Find where the given text appears and provide that cell's center as [X, Y] coordinate. 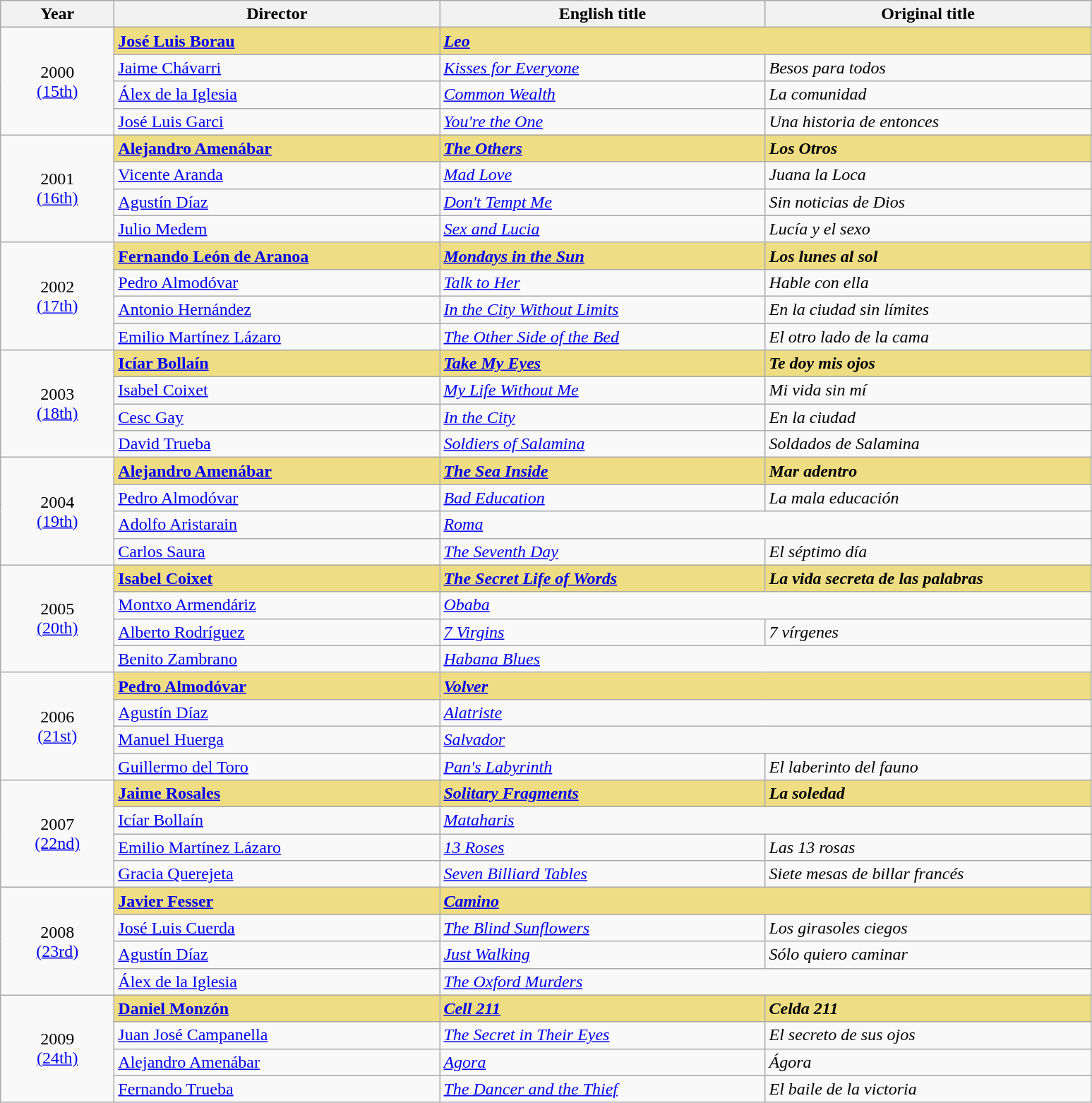
Jaime Rosales [277, 794]
Solitary Fragments [603, 794]
En la ciudad [928, 417]
English title [603, 14]
El secreto de sus ojos [928, 1035]
Habana Blues [765, 659]
Seven Billiard Tables [603, 874]
Salvador [765, 739]
Mataharis [765, 821]
Sin noticias de Dios [928, 202]
Carlos Saura [277, 551]
You're the One [603, 121]
El otro lado de la cama [928, 337]
The Others [603, 148]
Obaba [765, 605]
Julio Medem [277, 229]
2000(15th) [58, 81]
José Luis Cuerda [277, 928]
Una historia de entonces [928, 121]
Take My Eyes [603, 364]
Ágora [928, 1062]
Fernando León de Aranoa [277, 256]
Alberto Rodríguez [277, 632]
Antonio Hernández [277, 309]
Lucía y el sexo [928, 229]
Mi vida sin mí [928, 390]
The Other Side of the Bed [603, 337]
Te doy mis ojos [928, 364]
Sólo quiero caminar [928, 955]
Camino [765, 901]
In the City Without Limits [603, 309]
La mala educación [928, 498]
Director [277, 14]
In the City [603, 417]
Benito Zambrano [277, 659]
José Luis Borau [277, 41]
7 vírgenes [928, 632]
Los girasoles ciegos [928, 928]
Fernando Trueba [277, 1089]
2004(19th) [58, 511]
Montxo Armendáriz [277, 605]
The Secret in Their Eyes [603, 1035]
Year [58, 14]
Sex and Lucia [603, 229]
Alatriste [765, 713]
Soldiers of Salamina [603, 444]
Mar adentro [928, 471]
El baile de la victoria [928, 1089]
Manuel Huerga [277, 739]
The Sea Inside [603, 471]
Jaime Chávarri [277, 68]
Agora [603, 1062]
José Luis Garci [277, 121]
Common Wealth [603, 95]
2007(22nd) [58, 834]
La comunidad [928, 95]
Just Walking [603, 955]
Los lunes al sol [928, 256]
The Blind Sunflowers [603, 928]
Besos para todos [928, 68]
The Secret Life of Words [603, 578]
2006(21st) [58, 726]
Los Otros [928, 148]
2001(16th) [58, 189]
Mondays in the Sun [603, 256]
Kisses for Everyone [603, 68]
Gracia Querejeta [277, 874]
My Life Without Me [603, 390]
2008(23rd) [58, 941]
Celda 211 [928, 1008]
Vicente Aranda [277, 175]
Las 13 rosas [928, 847]
13 Roses [603, 847]
La vida secreta de las palabras [928, 578]
En la ciudad sin límites [928, 309]
The Dancer and the Thief [603, 1089]
Javier Fesser [277, 901]
2002(17th) [58, 296]
Juan José Campanella [277, 1035]
2009(24th) [58, 1049]
2003(18th) [58, 404]
Bad Education [603, 498]
Adolfo Aristarain [277, 525]
Soldados de Salamina [928, 444]
La soledad [928, 794]
Don't Tempt Me [603, 202]
Siete mesas de billar francés [928, 874]
Cesc Gay [277, 417]
Volver [765, 686]
2005(20th) [58, 619]
Mad Love [603, 175]
Guillermo del Toro [277, 766]
7 Virgins [603, 632]
David Trueba [277, 444]
Pan's Labyrinth [603, 766]
Talk to Her [603, 282]
Hable con ella [928, 282]
The Seventh Day [603, 551]
Leo [765, 41]
Original title [928, 14]
El séptimo día [928, 551]
Juana la Loca [928, 175]
Cell 211 [603, 1008]
Roma [765, 525]
Daniel Monzón [277, 1008]
The Oxford Murders [765, 982]
El laberinto del fauno [928, 766]
